Capture the cell that displays the provided text and extract its (X, Y) central coordinate. 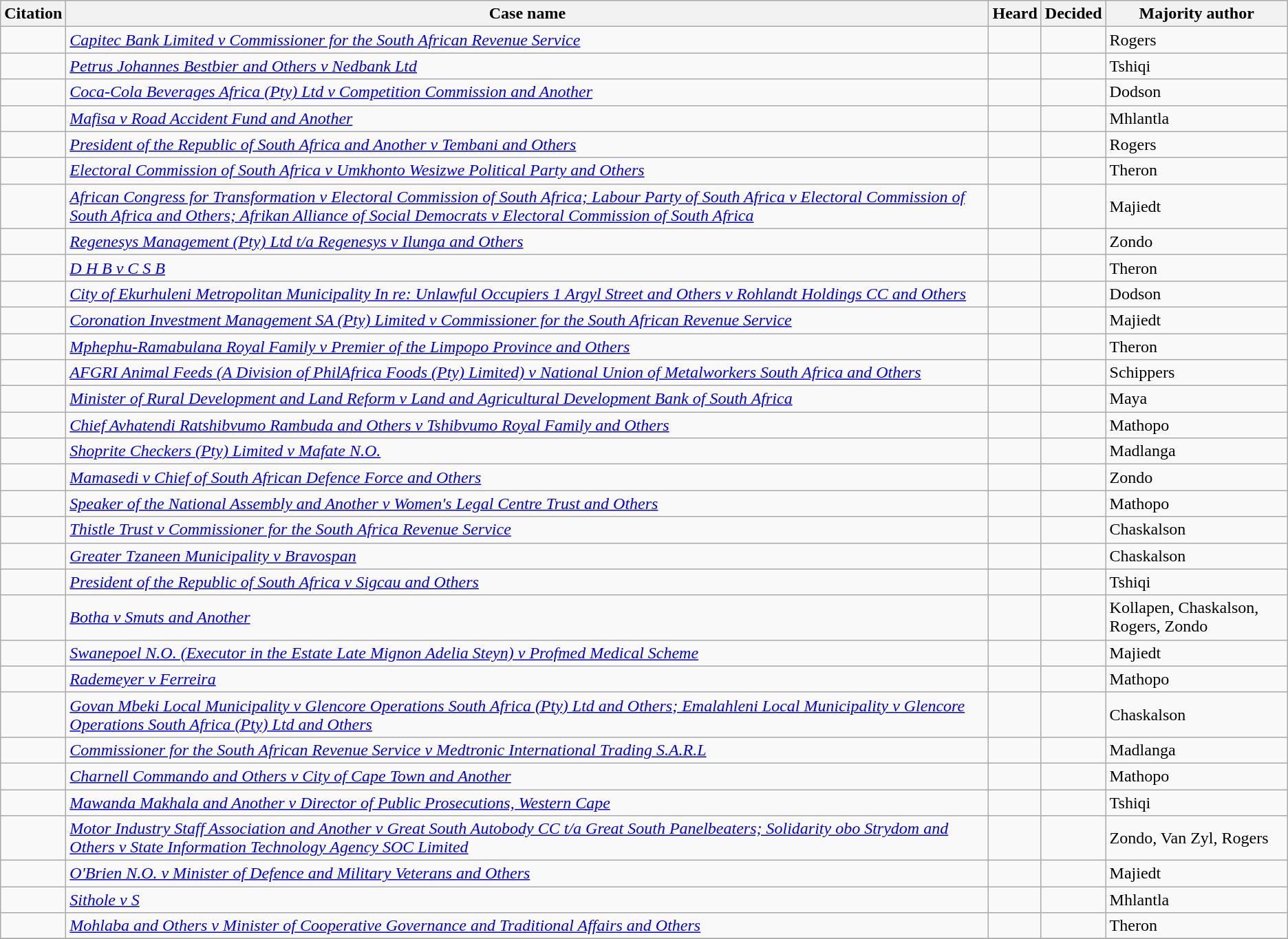
Mphephu-Ramabulana Royal Family v Premier of the Limpopo Province and Others (527, 346)
Case name (527, 14)
President of the Republic of South Africa v Sigcau and Others (527, 582)
Commissioner for the South African Revenue Service v Medtronic International Trading S.A.R.L (527, 750)
Electoral Commission of South Africa v Umkhonto Wesizwe Political Party and Others (527, 171)
Coronation Investment Management SA (Pty) Limited v Commissioner for the South African Revenue Service (527, 320)
D H B v C S B (527, 268)
Speaker of the National Assembly and Another v Women's Legal Centre Trust and Others (527, 504)
Mawanda Makhala and Another v Director of Public Prosecutions, Western Cape (527, 803)
Zondo, Van Zyl, Rogers (1196, 838)
Citation (33, 14)
President of the Republic of South Africa and Another v Tembani and Others (527, 144)
Maya (1196, 399)
Mafisa v Road Accident Fund and Another (527, 118)
Swanepoel N.O. (Executor in the Estate Late Mignon Adelia Steyn) v Profmed Medical Scheme (527, 653)
Greater Tzaneen Municipality v Bravospan (527, 556)
Mamasedi v Chief of South African Defence Force and Others (527, 477)
AFGRI Animal Feeds (A Division of PhilAfrica Foods (Pty) Limited) v National Union of Metalworkers South Africa and Others (527, 373)
Majority author (1196, 14)
Shoprite Checkers (Pty) Limited v Mafate N.O. (527, 451)
Coca-Cola Beverages Africa (Pty) Ltd v Competition Commission and Another (527, 92)
Capitec Bank Limited v Commissioner for the South African Revenue Service (527, 40)
Minister of Rural Development and Land Reform v Land and Agricultural Development Bank of South Africa (527, 399)
Decided (1073, 14)
Petrus Johannes Bestbier and Others v Nedbank Ltd (527, 66)
Thistle Trust v Commissioner for the South Africa Revenue Service (527, 530)
O'Brien N.O. v Minister of Defence and Military Veterans and Others (527, 874)
Rademeyer v Ferreira (527, 679)
Kollapen, Chaskalson, Rogers, Zondo (1196, 618)
Botha v Smuts and Another (527, 618)
Heard (1015, 14)
City of Ekurhuleni Metropolitan Municipality In re: Unlawful Occupiers 1 Argyl Street and Others v Rohlandt Holdings CC and Others (527, 294)
Sithole v S (527, 900)
Mohlaba and Others v Minister of Cooperative Governance and Traditional Affairs and Others (527, 926)
Charnell Commando and Others v City of Cape Town and Another (527, 776)
Chief Avhatendi Ratshibvumo Rambuda and Others v Tshibvumo Royal Family and Others (527, 425)
Schippers (1196, 373)
Regenesys Management (Pty) Ltd t/a Regenesys v Ilunga and Others (527, 241)
